Search for the cell housing the specified text and yield its [X, Y] center coordinate. 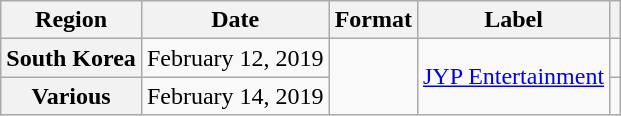
Format [373, 20]
February 14, 2019 [235, 96]
South Korea [72, 58]
Date [235, 20]
Region [72, 20]
JYP Entertainment [513, 77]
February 12, 2019 [235, 58]
Label [513, 20]
Various [72, 96]
